Determine the (x, y) coordinate at the center of the cell enclosing the given text.  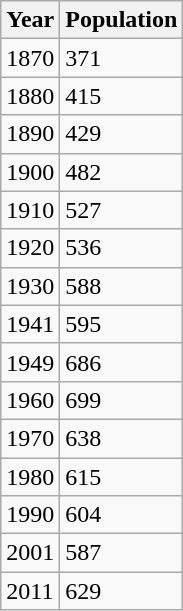
527 (122, 210)
1949 (30, 362)
1900 (30, 172)
1910 (30, 210)
1970 (30, 438)
587 (122, 553)
1920 (30, 248)
1941 (30, 324)
604 (122, 515)
371 (122, 58)
2011 (30, 591)
638 (122, 438)
1990 (30, 515)
1870 (30, 58)
1930 (30, 286)
686 (122, 362)
Year (30, 20)
588 (122, 286)
2001 (30, 553)
1880 (30, 96)
1890 (30, 134)
482 (122, 172)
415 (122, 96)
Population (122, 20)
615 (122, 477)
429 (122, 134)
536 (122, 248)
1980 (30, 477)
699 (122, 400)
1960 (30, 400)
595 (122, 324)
629 (122, 591)
